Return the (X, Y) coordinate for the center point of the cell that contains the specified text.  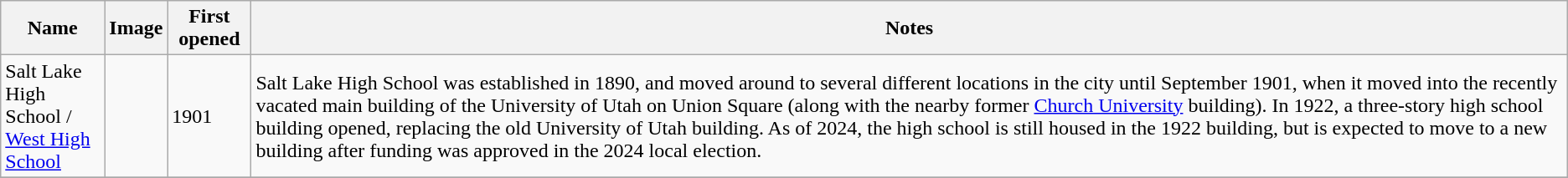
Salt Lake High School /West High School (53, 116)
Name (53, 28)
First opened (209, 28)
1901 (209, 116)
Notes (910, 28)
Image (136, 28)
